Pinpoint the cell where the given text exists, returning its [X, Y] midpoint coordinate. 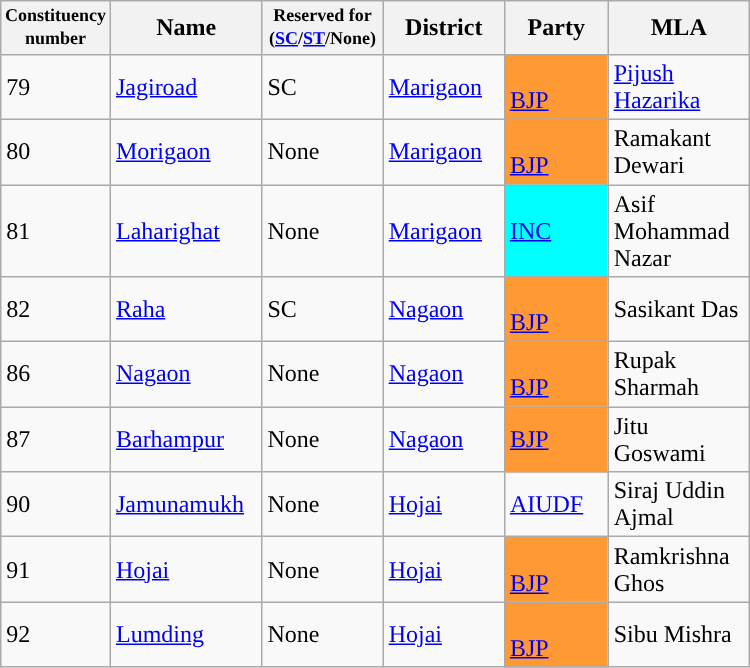
Reserved for (SC/ST/None) [322, 28]
Raha [186, 310]
90 [56, 504]
82 [56, 310]
Rupak Sharmah [678, 374]
Lumding [186, 634]
Party [556, 28]
91 [56, 570]
Name [186, 28]
87 [56, 440]
Laharighat [186, 231]
80 [56, 152]
INC [556, 231]
AIUDF [556, 504]
Jamunamukh [186, 504]
Jitu Goswami [678, 440]
District [444, 28]
Siraj Uddin Ajmal [678, 504]
Constituency number [56, 28]
79 [56, 86]
Pijush Hazarika [678, 86]
Barhampur [186, 440]
MLA [678, 28]
81 [56, 231]
Sasikant Das [678, 310]
Ramkrishna Ghos [678, 570]
Sibu Mishra [678, 634]
86 [56, 374]
Morigaon [186, 152]
92 [56, 634]
Jagiroad [186, 86]
Asif Mohammad Nazar [678, 231]
Ramakant Dewari [678, 152]
